Provide the (X, Y) coordinate of the cell's center where the given text is located.  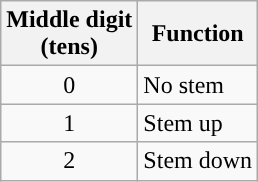
Stem down (198, 161)
Middle digit(tens) (70, 34)
1 (70, 123)
Stem up (198, 123)
0 (70, 85)
No stem (198, 85)
Function (198, 34)
2 (70, 161)
